From the cell containing the given text, extract its center point as [x, y] coordinate. 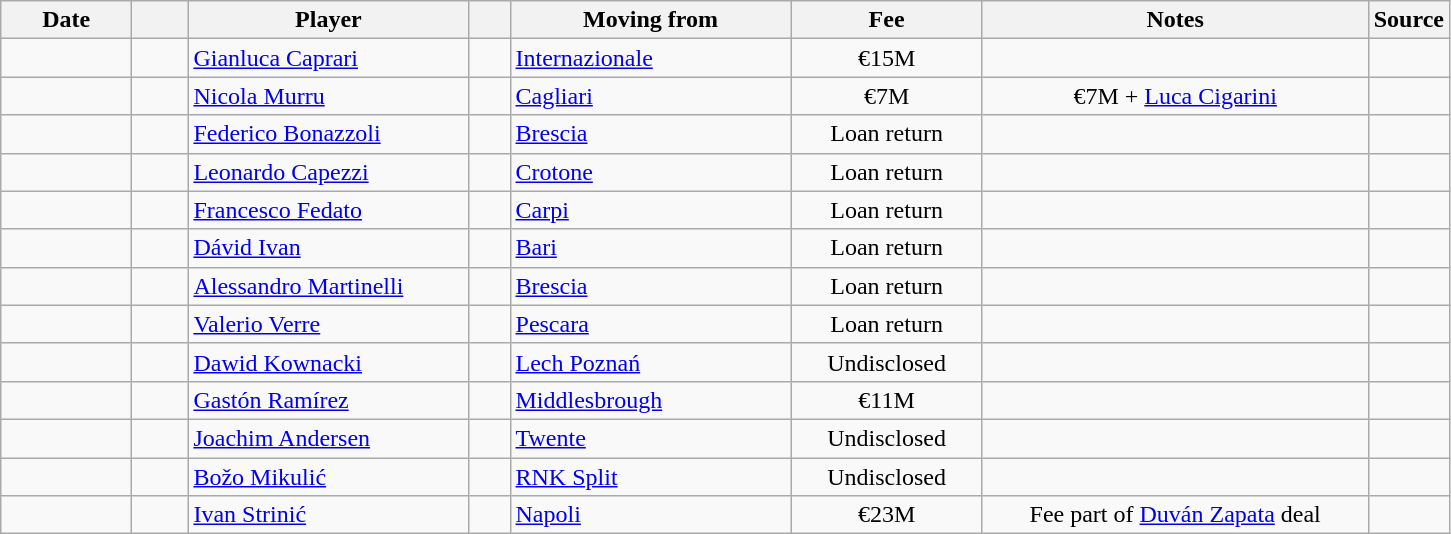
Dawid Kownacki [328, 362]
Federico Bonazzoli [328, 134]
Crotone [650, 172]
Joachim Andersen [328, 438]
Player [328, 20]
Alessandro Martinelli [328, 286]
Carpi [650, 210]
Middlesbrough [650, 400]
Gastón Ramírez [328, 400]
Bari [650, 248]
€7M [886, 96]
€23M [886, 515]
Leonardo Capezzi [328, 172]
Pescara [650, 324]
Božo Mikulić [328, 477]
Cagliari [650, 96]
Source [1408, 20]
Fee part of Duván Zapata deal [1175, 515]
Ivan Strinić [328, 515]
€11M [886, 400]
Fee [886, 20]
Twente [650, 438]
Internazionale [650, 58]
Notes [1175, 20]
Francesco Fedato [328, 210]
Lech Poznań [650, 362]
€7M + Luca Cigarini [1175, 96]
Moving from [650, 20]
Napoli [650, 515]
€15M [886, 58]
Valerio Verre [328, 324]
Date [66, 20]
Dávid Ivan [328, 248]
Gianluca Caprari [328, 58]
Nicola Murru [328, 96]
RNK Split [650, 477]
